Detect which cell encompasses the target text, then output its (x, y) center coordinate. 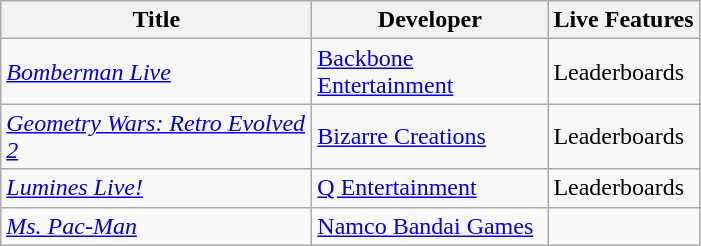
Title (156, 20)
Ms. Pac-Man (156, 226)
Q Entertainment (430, 188)
Geometry Wars: Retro Evolved 2 (156, 136)
Namco Bandai Games (430, 226)
Backbone Entertainment (430, 72)
Lumines Live! (156, 188)
Bizarre Creations (430, 136)
Bomberman Live (156, 72)
Developer (430, 20)
Live Features (624, 20)
